Return (x, y) of the center of cell containing provided text 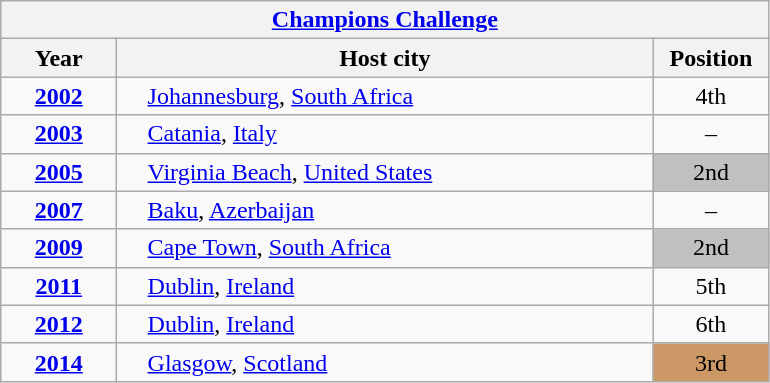
Cape Town, South Africa (385, 248)
3rd (711, 362)
2003 (59, 134)
2007 (59, 210)
5th (711, 286)
Johannesburg, South Africa (385, 96)
Virginia Beach, United States (385, 172)
2009 (59, 248)
Champions Challenge (385, 20)
Position (711, 58)
2014 (59, 362)
6th (711, 324)
2005 (59, 172)
Year (59, 58)
2002 (59, 96)
Glasgow, Scotland (385, 362)
Baku, Azerbaijan (385, 210)
4th (711, 96)
Catania, Italy (385, 134)
Host city (385, 58)
2011 (59, 286)
2012 (59, 324)
